Provide the (X, Y) coordinate of the cell's center where the given text is located.  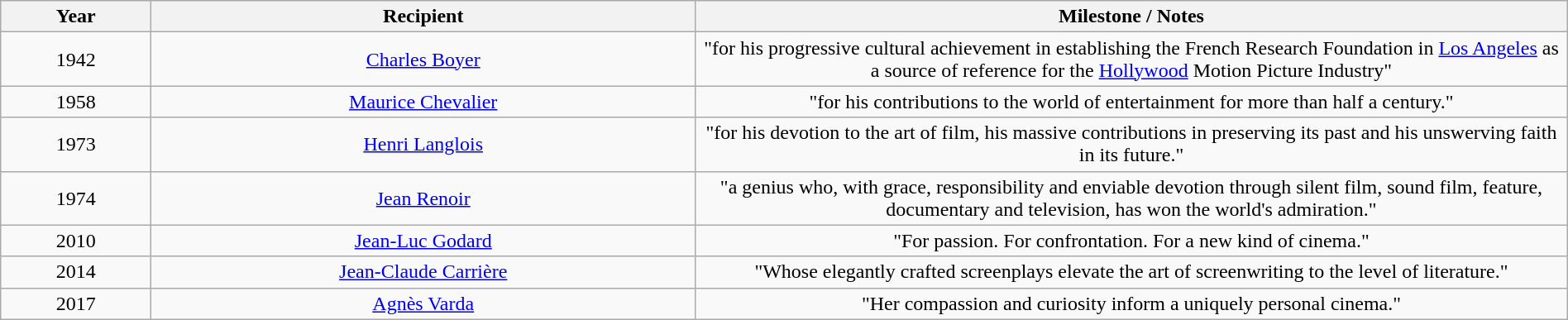
"For passion. For confrontation. For a new kind of cinema." (1131, 241)
"for his contributions to the world of entertainment for more than half a century." (1131, 102)
Henri Langlois (423, 144)
"Her compassion and curiosity inform a uniquely personal cinema." (1131, 303)
Milestone / Notes (1131, 17)
Maurice Chevalier (423, 102)
2017 (76, 303)
Charles Boyer (423, 60)
"Whose elegantly crafted screenplays elevate the art of screenwriting to the level of literature." (1131, 272)
Jean-Claude Carrière (423, 272)
2010 (76, 241)
1973 (76, 144)
Recipient (423, 17)
Year (76, 17)
"for his devotion to the art of film, his massive contributions in preserving its past and his unswerving faith in its future." (1131, 144)
Jean-Luc Godard (423, 241)
Agnès Varda (423, 303)
2014 (76, 272)
1942 (76, 60)
1974 (76, 198)
1958 (76, 102)
Jean Renoir (423, 198)
